Locate the cell with the specified text and output its [X, Y] center coordinate. 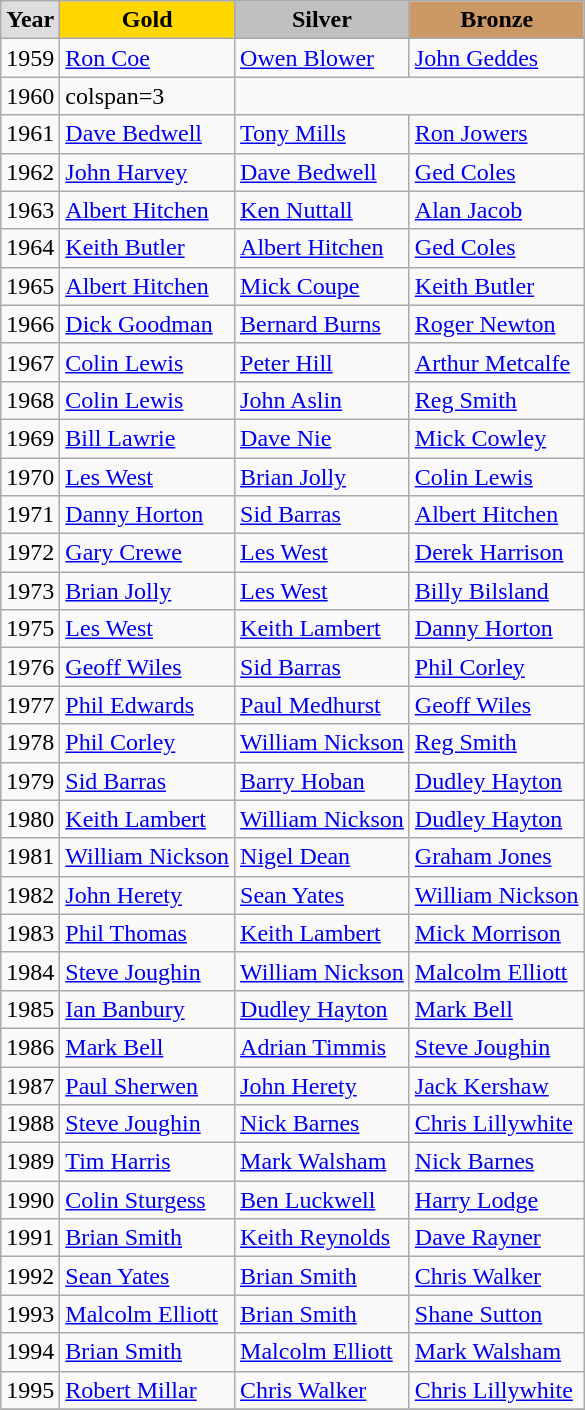
Tony Mills [322, 134]
Barry Hoban [322, 781]
Mick Coupe [322, 286]
Ian Banbury [148, 1009]
Phil Thomas [148, 933]
Bill Lawrie [148, 438]
1988 [30, 1124]
Robert Millar [148, 1390]
Dave Nie [322, 438]
Arthur Metcalfe [496, 362]
1964 [30, 248]
John Aslin [322, 400]
Gary Crewe [148, 553]
1992 [30, 1276]
Paul Medhurst [322, 705]
Jack Kershaw [496, 1085]
Nigel Dean [322, 857]
Harry Lodge [496, 1200]
1977 [30, 705]
1985 [30, 1009]
1973 [30, 591]
1979 [30, 781]
Graham Jones [496, 857]
John Harvey [148, 172]
1972 [30, 553]
1959 [30, 58]
1961 [30, 134]
1962 [30, 172]
1967 [30, 362]
Dick Goodman [148, 324]
1984 [30, 971]
Bernard Burns [322, 324]
Ben Luckwell [322, 1200]
1983 [30, 933]
Bronze [496, 20]
John Geddes [496, 58]
1975 [30, 629]
1965 [30, 286]
Year [30, 20]
Keith Reynolds [322, 1238]
Ron Coe [148, 58]
Owen Blower [322, 58]
1995 [30, 1390]
Mick Morrison [496, 933]
1968 [30, 400]
Billy Bilsland [496, 591]
Dave Rayner [496, 1238]
1991 [30, 1238]
1980 [30, 819]
1966 [30, 324]
1993 [30, 1314]
1994 [30, 1352]
1982 [30, 895]
1990 [30, 1200]
Colin Sturgess [148, 1200]
Silver [322, 20]
Tim Harris [148, 1162]
1986 [30, 1047]
1987 [30, 1085]
colspan=3 [148, 96]
1960 [30, 96]
Derek Harrison [496, 553]
1976 [30, 667]
1981 [30, 857]
Roger Newton [496, 324]
Gold [148, 20]
Peter Hill [322, 362]
1989 [30, 1162]
1971 [30, 515]
Ken Nuttall [322, 210]
1963 [30, 210]
1970 [30, 477]
Alan Jacob [496, 210]
Mick Cowley [496, 438]
Shane Sutton [496, 1314]
1978 [30, 743]
Ron Jowers [496, 134]
Phil Edwards [148, 705]
1969 [30, 438]
Paul Sherwen [148, 1085]
Adrian Timmis [322, 1047]
